Locate the cell with the specified text and output its [x, y] center coordinate. 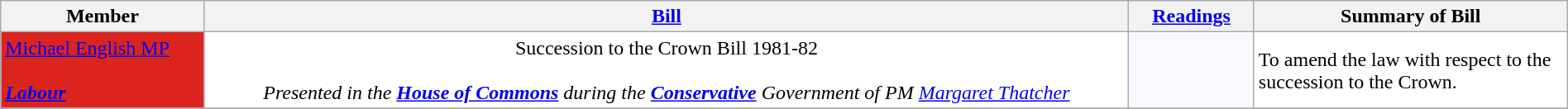
Succession to the Crown Bill 1981-82Presented in the House of Commons during the Conservative Government of PM Margaret Thatcher [667, 70]
Michael English MPLabour [103, 70]
Bill [667, 17]
To amend the law with respect to the succession to the Crown. [1411, 70]
Readings [1192, 17]
Summary of Bill [1411, 17]
Member [103, 17]
